Determine the [x, y] coordinate at the center of the cell enclosing the given text.  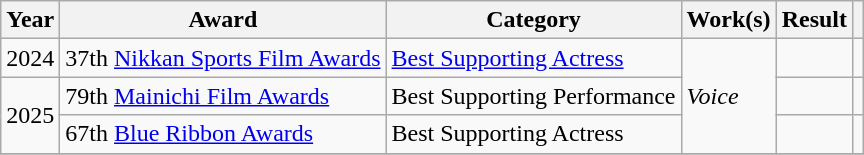
Award [223, 20]
2025 [30, 115]
79th Mainichi Film Awards [223, 96]
Result [814, 20]
Voice [728, 96]
2024 [30, 58]
67th Blue Ribbon Awards [223, 134]
Work(s) [728, 20]
Best Supporting Performance [534, 96]
37th Nikkan Sports Film Awards [223, 58]
Year [30, 20]
Category [534, 20]
